Locate the cell with the specified text and output its (x, y) center coordinate. 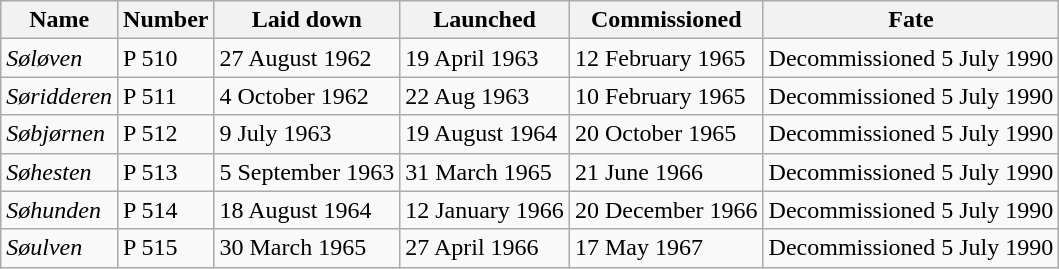
Søbjørnen (60, 134)
5 September 1963 (307, 172)
27 April 1966 (485, 248)
20 October 1965 (666, 134)
19 April 1963 (485, 58)
Søhesten (60, 172)
22 Aug 1963 (485, 96)
Søridderen (60, 96)
9 July 1963 (307, 134)
21 June 1966 (666, 172)
P 510 (166, 58)
Number (166, 20)
P 512 (166, 134)
18 August 1964 (307, 210)
P 513 (166, 172)
4 October 1962 (307, 96)
19 August 1964 (485, 134)
Søulven (60, 248)
P 515 (166, 248)
30 March 1965 (307, 248)
P 511 (166, 96)
Laid down (307, 20)
10 February 1965 (666, 96)
31 March 1965 (485, 172)
Name (60, 20)
17 May 1967 (666, 248)
Commissioned (666, 20)
P 514 (166, 210)
20 December 1966 (666, 210)
Søløven (60, 58)
27 August 1962 (307, 58)
12 February 1965 (666, 58)
Fate (911, 20)
Launched (485, 20)
12 January 1966 (485, 210)
Søhunden (60, 210)
